Scan for the cell matching the given text and deliver its (X, Y) coordinate at center. 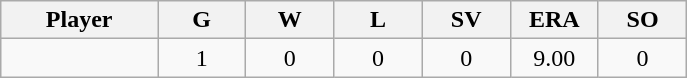
Player (80, 20)
1 (202, 58)
W (290, 20)
SO (642, 20)
SV (466, 20)
G (202, 20)
L (378, 20)
ERA (554, 20)
9.00 (554, 58)
